Provide the (x, y) coordinate of the cell's center where the given text is located.  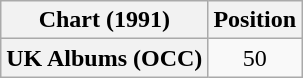
Position (255, 20)
Chart (1991) (104, 20)
50 (255, 58)
UK Albums (OCC) (104, 58)
